Return [x, y] of the center of cell containing provided text 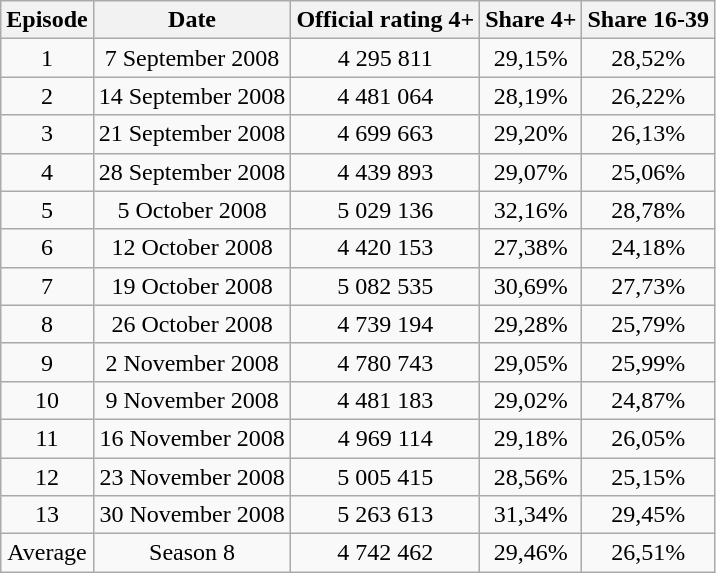
29,45% [648, 515]
9 [47, 362]
29,46% [531, 553]
Share 4+ [531, 20]
25,99% [648, 362]
26,51% [648, 553]
26,05% [648, 438]
5 [47, 210]
29,07% [531, 172]
5 005 415 [386, 477]
26,13% [648, 134]
Season 8 [192, 553]
21 September 2008 [192, 134]
10 [47, 400]
14 September 2008 [192, 96]
1 [47, 58]
5 263 613 [386, 515]
4 742 462 [386, 553]
12 [47, 477]
5 October 2008 [192, 210]
31,34% [531, 515]
5 082 535 [386, 286]
24,87% [648, 400]
30 November 2008 [192, 515]
27,38% [531, 248]
7 [47, 286]
28 September 2008 [192, 172]
29,02% [531, 400]
23 November 2008 [192, 477]
4 699 663 [386, 134]
3 [47, 134]
Share 16-39 [648, 20]
Official rating 4+ [386, 20]
4 739 194 [386, 324]
6 [47, 248]
24,18% [648, 248]
8 [47, 324]
32,16% [531, 210]
2 [47, 96]
4 295 811 [386, 58]
16 November 2008 [192, 438]
4 969 114 [386, 438]
Episode [47, 20]
25,06% [648, 172]
11 [47, 438]
9 November 2008 [192, 400]
Date [192, 20]
4 439 893 [386, 172]
29,28% [531, 324]
25,15% [648, 477]
28,56% [531, 477]
12 October 2008 [192, 248]
4 481 064 [386, 96]
5 029 136 [386, 210]
30,69% [531, 286]
4 481 183 [386, 400]
Average [47, 553]
4 420 153 [386, 248]
2 November 2008 [192, 362]
27,73% [648, 286]
26 October 2008 [192, 324]
13 [47, 515]
29,15% [531, 58]
28,78% [648, 210]
28,19% [531, 96]
7 September 2008 [192, 58]
29,20% [531, 134]
4 [47, 172]
29,05% [531, 362]
19 October 2008 [192, 286]
26,22% [648, 96]
25,79% [648, 324]
4 780 743 [386, 362]
29,18% [531, 438]
28,52% [648, 58]
